From the cell containing the given text, extract its center point as (X, Y) coordinate. 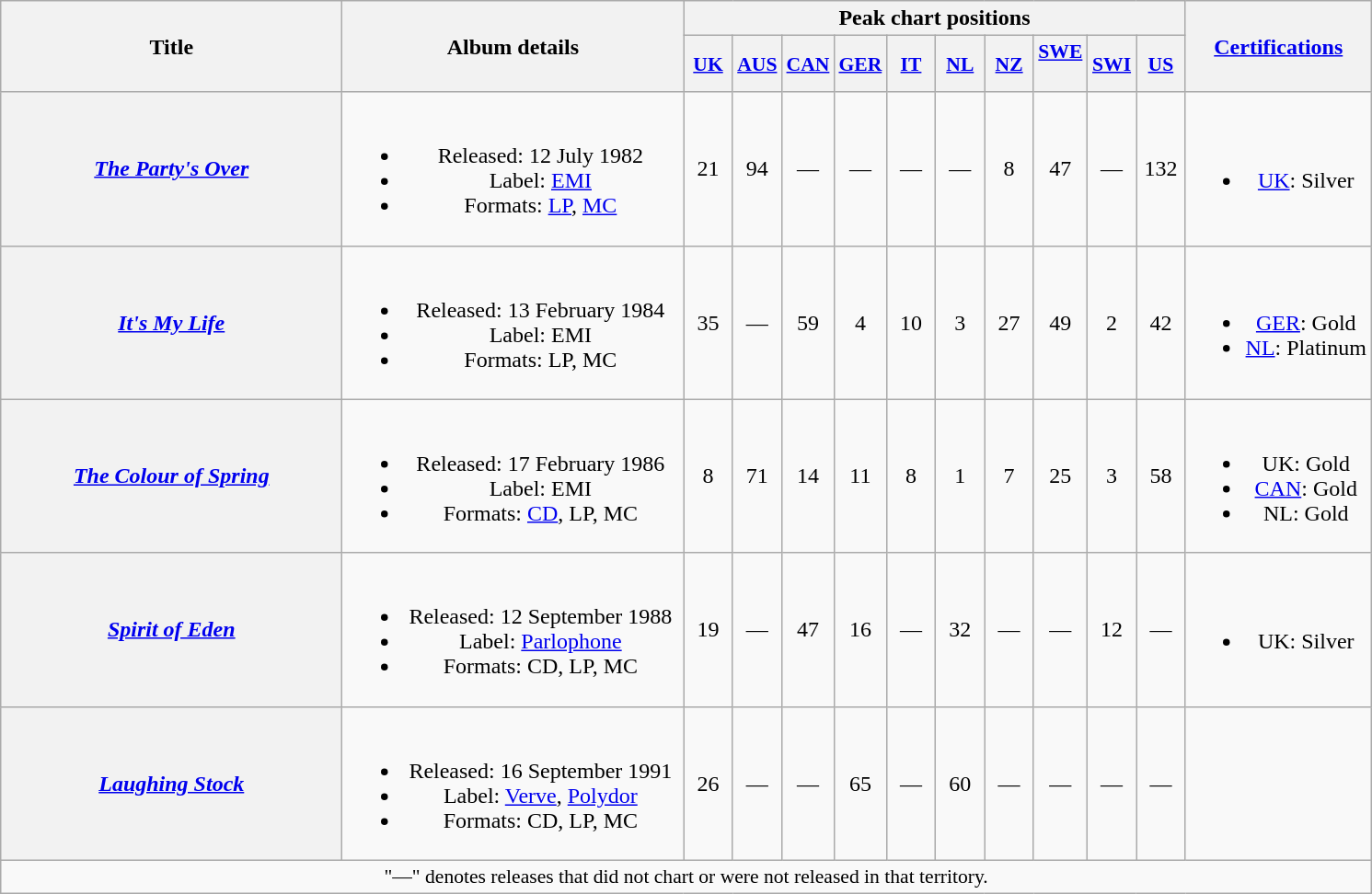
NL (961, 64)
UK: GoldCAN: GoldNL: Gold (1278, 476)
SWE (1060, 64)
26 (709, 784)
Released: 17 February 1986Label: EMIFormats: CD, LP, MC (513, 476)
65 (859, 784)
US (1161, 64)
59 (808, 322)
GER (859, 64)
25 (1060, 476)
It's My Life (171, 322)
71 (756, 476)
1 (961, 476)
The Party's Over (171, 169)
12 (1112, 629)
The Colour of Spring (171, 476)
60 (961, 784)
58 (1161, 476)
14 (808, 476)
21 (709, 169)
IT (911, 64)
Title (171, 46)
SWI (1112, 64)
Certifications (1278, 46)
Album details (513, 46)
35 (709, 322)
42 (1161, 322)
Released: 13 February 1984Label: EMIFormats: LP, MC (513, 322)
NZ (1009, 64)
UK (709, 64)
Released: 16 September 1991Label: Verve, PolydorFormats: CD, LP, MC (513, 784)
19 (709, 629)
"—" denotes releases that did not chart or were not released in that territory. (686, 877)
2 (1112, 322)
Laughing Stock (171, 784)
27 (1009, 322)
10 (911, 322)
16 (859, 629)
49 (1060, 322)
32 (961, 629)
132 (1161, 169)
CAN (808, 64)
Released: 12 September 1988Label: ParlophoneFormats: CD, LP, MC (513, 629)
GER: GoldNL: Platinum (1278, 322)
94 (756, 169)
11 (859, 476)
7 (1009, 476)
Spirit of Eden (171, 629)
AUS (756, 64)
Peak chart positions (935, 18)
Released: 12 July 1982Label: EMIFormats: LP, MC (513, 169)
4 (859, 322)
